Search for the cell housing the specified text and yield its (x, y) center coordinate. 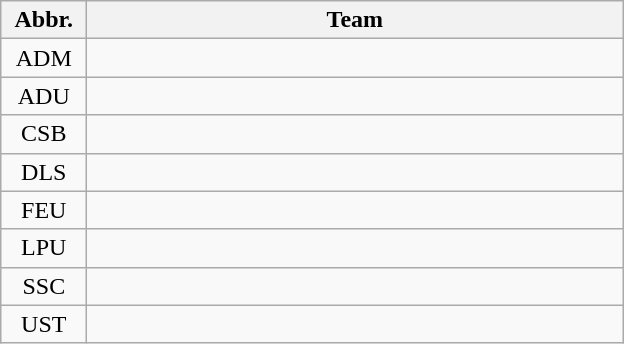
LPU (44, 248)
UST (44, 324)
ADU (44, 96)
Team (355, 20)
DLS (44, 172)
SSC (44, 286)
CSB (44, 134)
FEU (44, 210)
ADM (44, 58)
Abbr. (44, 20)
